Find where the given text appears and provide that cell's center as (x, y) coordinate. 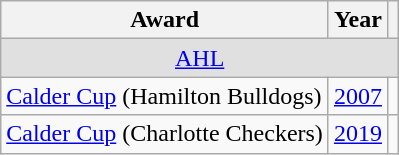
2019 (358, 134)
AHL (200, 58)
Year (358, 20)
Calder Cup (Hamilton Bulldogs) (165, 96)
2007 (358, 96)
Award (165, 20)
Calder Cup (Charlotte Checkers) (165, 134)
